Provide the [X, Y] coordinate of the cell's center where the given text is located.  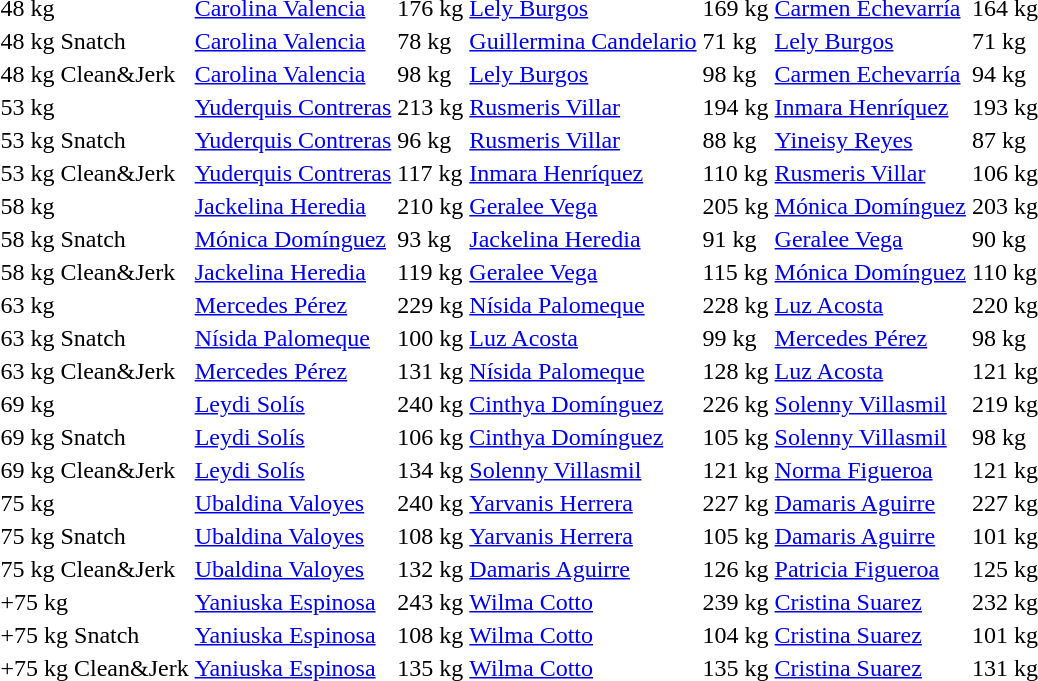
239 kg [736, 602]
Guillermina Candelario [583, 41]
Norma Figueroa [870, 470]
71 kg [736, 41]
110 kg [736, 173]
213 kg [430, 107]
78 kg [430, 41]
115 kg [736, 272]
126 kg [736, 569]
194 kg [736, 107]
117 kg [430, 173]
131 kg [430, 371]
Patricia Figueroa [870, 569]
106 kg [430, 437]
134 kg [430, 470]
210 kg [430, 206]
104 kg [736, 635]
91 kg [736, 239]
229 kg [430, 305]
121 kg [736, 470]
128 kg [736, 371]
205 kg [736, 206]
88 kg [736, 140]
132 kg [430, 569]
100 kg [430, 338]
243 kg [430, 602]
228 kg [736, 305]
119 kg [430, 272]
99 kg [736, 338]
227 kg [736, 503]
96 kg [430, 140]
93 kg [430, 239]
Yineisy Reyes [870, 140]
226 kg [736, 404]
Carmen Echevarría [870, 74]
